Search for the cell housing the specified text and yield its [X, Y] center coordinate. 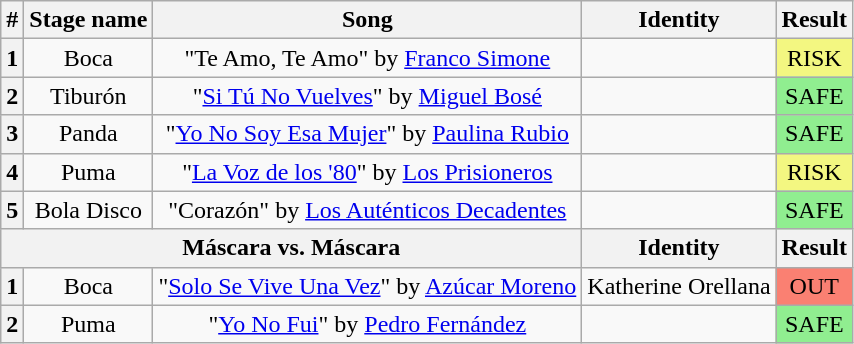
"Yo No Soy Esa Mujer" by Paulina Rubio [368, 134]
# [12, 20]
OUT [814, 286]
"Yo No Fui" by Pedro Fernández [368, 324]
3 [12, 134]
Máscara vs. Máscara [292, 248]
Tiburón [88, 96]
5 [12, 210]
Katherine Orellana [679, 286]
"Si Tú No Vuelves" by Miguel Bosé [368, 96]
"Corazón" by Los Auténticos Decadentes [368, 210]
Song [368, 20]
"Te Amo, Te Amo" by Franco Simone [368, 58]
Stage name [88, 20]
Panda [88, 134]
"Solo Se Vive Una Vez" by Azúcar Moreno [368, 286]
Bola Disco [88, 210]
"La Voz de los '80" by Los Prisioneros [368, 172]
4 [12, 172]
